Pinpoint the cell where the given text exists, returning its [X, Y] midpoint coordinate. 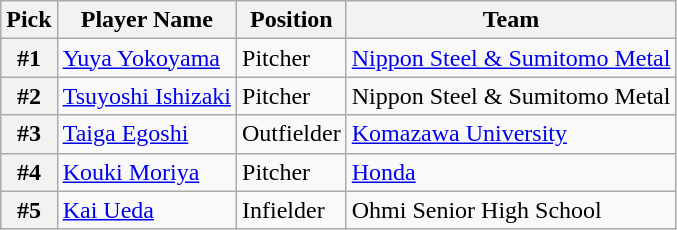
#1 [29, 58]
#2 [29, 96]
#5 [29, 210]
Outfielder [292, 134]
Kai Ueda [146, 210]
Kouki Moriya [146, 172]
Ohmi Senior High School [511, 210]
Yuya Yokoyama [146, 58]
#3 [29, 134]
Infielder [292, 210]
Pick [29, 20]
Tsuyoshi Ishizaki [146, 96]
Honda [511, 172]
Taiga Egoshi [146, 134]
#4 [29, 172]
Komazawa University [511, 134]
Player Name [146, 20]
Team [511, 20]
Position [292, 20]
